Locate the cell with the specified text and output its [X, Y] center coordinate. 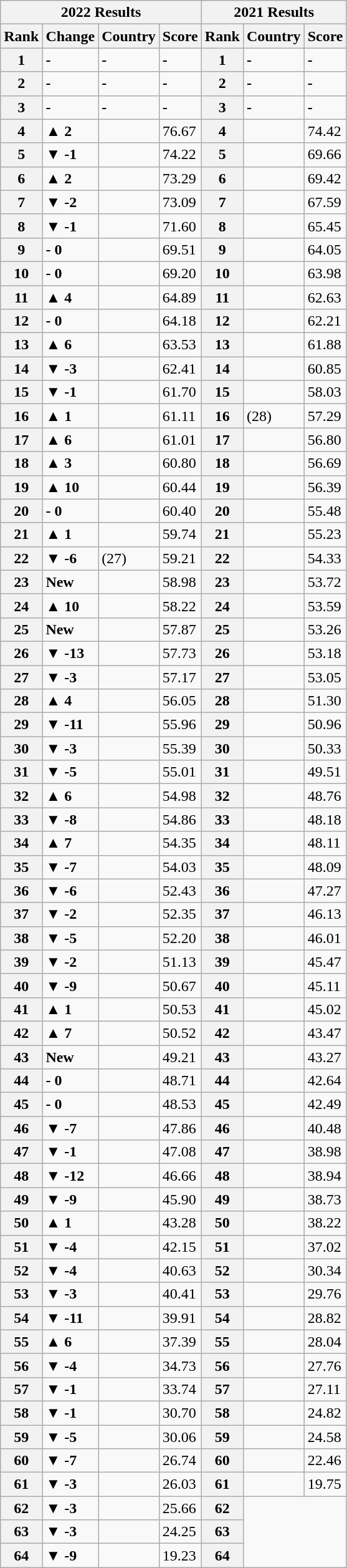
55.01 [180, 772]
46.01 [325, 938]
▼ -8 [70, 820]
43.47 [325, 1033]
25.66 [180, 1508]
24.82 [325, 1413]
34.73 [180, 1365]
24.25 [180, 1532]
43.27 [325, 1057]
69.42 [325, 178]
58.98 [180, 582]
59.74 [180, 535]
57.87 [180, 629]
57.17 [180, 677]
63.53 [180, 345]
58.22 [180, 606]
24.58 [325, 1436]
Change [70, 36]
48.18 [325, 820]
56.69 [325, 463]
53.72 [325, 582]
52.43 [180, 891]
55.96 [180, 725]
62.21 [325, 321]
2022 Results [101, 12]
61.11 [180, 416]
56.80 [325, 440]
56.39 [325, 487]
73.29 [180, 178]
42.64 [325, 1081]
64.18 [180, 321]
45.02 [325, 1009]
38.73 [325, 1199]
51.13 [180, 962]
42.15 [180, 1247]
64.05 [325, 249]
42.49 [325, 1105]
26.03 [180, 1484]
57.29 [325, 416]
28.04 [325, 1342]
37.39 [180, 1342]
39.91 [180, 1318]
26.74 [180, 1461]
49.21 [180, 1057]
52.20 [180, 938]
45.90 [180, 1199]
60.40 [180, 511]
43.28 [180, 1223]
19.75 [325, 1484]
64.89 [180, 298]
22.46 [325, 1461]
67.59 [325, 202]
55.23 [325, 535]
48.53 [180, 1105]
▼ -13 [70, 653]
53.18 [325, 653]
69.20 [180, 273]
40.41 [180, 1294]
74.22 [180, 155]
30.34 [325, 1270]
60.80 [180, 463]
47.27 [325, 891]
40.48 [325, 1128]
56.05 [180, 701]
29.76 [325, 1294]
30.70 [180, 1413]
69.66 [325, 155]
33.74 [180, 1389]
(27) [129, 558]
55.48 [325, 511]
50.33 [325, 748]
53.05 [325, 677]
69.51 [180, 249]
73.09 [180, 202]
50.53 [180, 1009]
62.41 [180, 369]
62.63 [325, 298]
49.51 [325, 772]
28.82 [325, 1318]
(28) [273, 416]
57.73 [180, 653]
54.86 [180, 820]
48.76 [325, 796]
48.09 [325, 867]
58.03 [325, 392]
50.96 [325, 725]
53.26 [325, 629]
61.88 [325, 345]
37.02 [325, 1247]
71.60 [180, 226]
50.67 [180, 985]
60.44 [180, 487]
40.63 [180, 1270]
27.76 [325, 1365]
76.67 [180, 131]
51.30 [325, 701]
27.11 [325, 1389]
55.39 [180, 748]
45.47 [325, 962]
61.70 [180, 392]
38.22 [325, 1223]
2021 Results [274, 12]
54.33 [325, 558]
60.85 [325, 369]
59.21 [180, 558]
30.06 [180, 1436]
45.11 [325, 985]
74.42 [325, 131]
65.45 [325, 226]
▲ 3 [70, 463]
48.11 [325, 843]
50.52 [180, 1033]
54.03 [180, 867]
54.98 [180, 796]
46.66 [180, 1176]
47.86 [180, 1128]
46.13 [325, 914]
38.98 [325, 1152]
54.35 [180, 843]
63.98 [325, 273]
52.35 [180, 914]
48.71 [180, 1081]
53.59 [325, 606]
47.08 [180, 1152]
▼ -12 [70, 1176]
19.23 [180, 1556]
38.94 [325, 1176]
61.01 [180, 440]
